Provide the (x, y) coordinate of the cell's center where the given text is located.  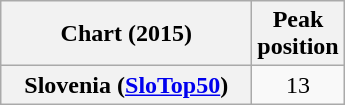
Chart (2015) (126, 34)
13 (298, 85)
Slovenia (SloTop50) (126, 85)
Peak position (298, 34)
